Determine the [X, Y] coordinate at the center of the cell enclosing the given text.  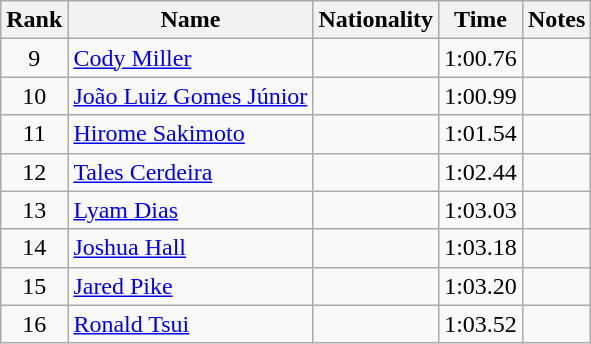
João Luiz Gomes Júnior [190, 96]
16 [34, 324]
1:02.44 [481, 172]
10 [34, 96]
1:03.52 [481, 324]
Cody Miller [190, 58]
Notes [556, 20]
1:03.18 [481, 248]
Name [190, 20]
1:03.03 [481, 210]
Hirome Sakimoto [190, 134]
1:03.20 [481, 286]
1:00.99 [481, 96]
12 [34, 172]
Ronald Tsui [190, 324]
9 [34, 58]
Lyam Dias [190, 210]
Rank [34, 20]
1:00.76 [481, 58]
Time [481, 20]
Joshua Hall [190, 248]
Jared Pike [190, 286]
15 [34, 286]
Nationality [376, 20]
11 [34, 134]
1:01.54 [481, 134]
Tales Cerdeira [190, 172]
14 [34, 248]
13 [34, 210]
